For the text-containing cell, return its midpoint in (X, Y) coordinate format. 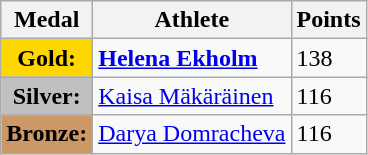
Darya Domracheva (192, 134)
Helena Ekholm (192, 58)
138 (328, 58)
Athlete (192, 20)
Points (328, 20)
Gold: (47, 58)
Kaisa Mäkäräinen (192, 96)
Medal (47, 20)
Bronze: (47, 134)
Silver: (47, 96)
